Identify which cell holds the provided text, then report its [x, y] central coordinate. 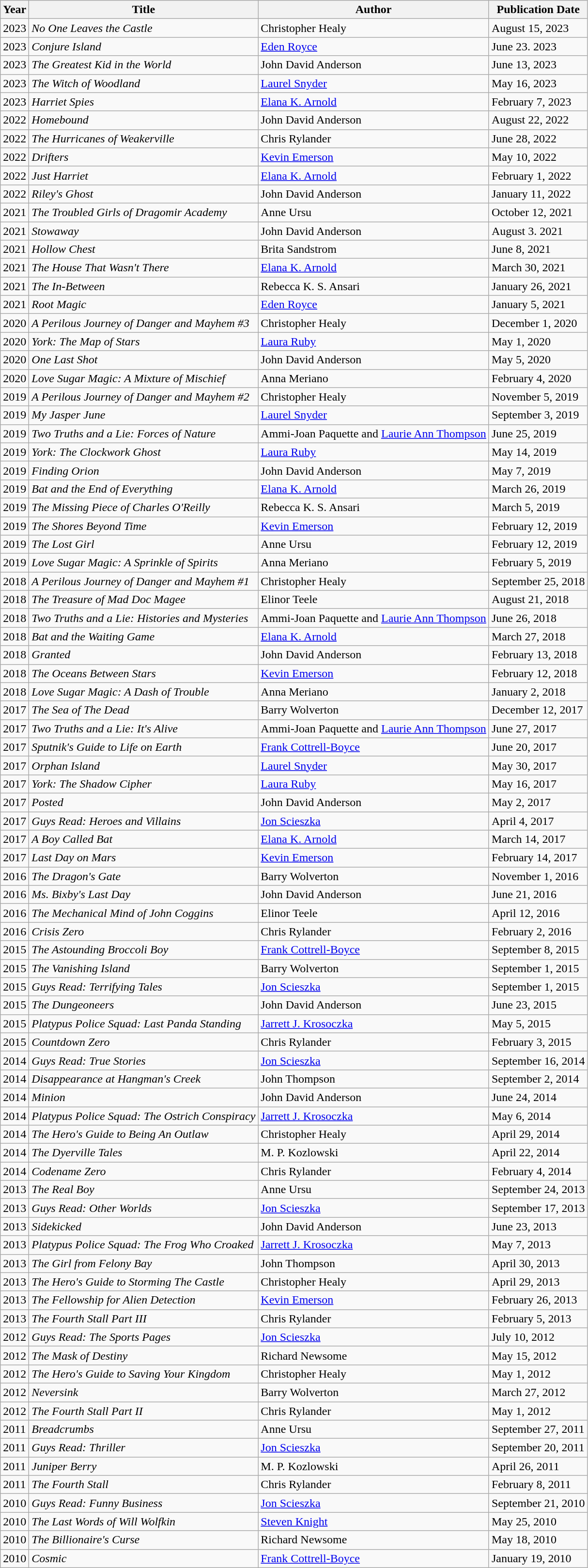
The Fellowship for Alien Detection [143, 1300]
The Dungeoneers [143, 1005]
June 8, 2021 [538, 249]
A Boy Called Bat [143, 839]
Guys Read: The Sports Pages [143, 1337]
Harriet Spies [143, 102]
May 18, 2010 [538, 1540]
June 21, 2016 [538, 895]
January 5, 2021 [538, 305]
The Missing Piece of Charles O'Reilly [143, 507]
The Vanishing Island [143, 968]
The Sea of The Dead [143, 710]
Guys Read: Other Worlds [143, 1208]
May 6, 2014 [538, 1116]
February 2, 2016 [538, 931]
September 25, 2018 [538, 581]
May 1, 2020 [538, 342]
June 24, 2014 [538, 1097]
Stowaway [143, 231]
June 26, 2018 [538, 618]
Ms. Bixby's Last Day [143, 895]
February 5, 2013 [538, 1319]
Disappearance at Hangman's Creek [143, 1079]
The Astounding Broccoli Boy [143, 950]
Love Sugar Magic: A Sprinkle of Spirits [143, 563]
Root Magic [143, 305]
Steven Knight [374, 1521]
June 20, 2017 [538, 747]
Bat and the End of Everything [143, 489]
Homebound [143, 120]
August 15, 2023 [538, 28]
The Shores Beyond Time [143, 526]
February 13, 2018 [538, 655]
March 30, 2021 [538, 268]
Platypus Police Squad: Last Panda Standing [143, 1024]
September 24, 2013 [538, 1190]
March 27, 2012 [538, 1392]
February 12, 2018 [538, 673]
The Mask of Destiny [143, 1355]
Love Sugar Magic: A Dash of Trouble [143, 692]
October 12, 2021 [538, 212]
May 15, 2012 [538, 1355]
April 29, 2013 [538, 1282]
Sputnik's Guide to Life on Earth [143, 747]
September 20, 2011 [538, 1448]
Finding Orion [143, 470]
May 25, 2010 [538, 1521]
Codename Zero [143, 1171]
Just Harriet [143, 175]
September 2, 2014 [538, 1079]
No One Leaves the Castle [143, 28]
The Hero's Guide to Storming The Castle [143, 1282]
September 27, 2011 [538, 1429]
May 16, 2017 [538, 784]
Guys Read: Thriller [143, 1448]
February 4, 2014 [538, 1171]
Guys Read: Heroes and Villains [143, 821]
May 7, 2013 [538, 1245]
April 30, 2013 [538, 1263]
The Billionaire's Curse [143, 1540]
February 3, 2015 [538, 1042]
September 8, 2015 [538, 950]
The Greatest Kid in the World [143, 65]
January 26, 2021 [538, 286]
The House That Wasn't There [143, 268]
York: The Map of Stars [143, 342]
Year [15, 10]
The Lost Girl [143, 544]
June 23. 2023 [538, 47]
March 14, 2017 [538, 839]
The Hero's Guide to Saving Your Kingdom [143, 1374]
Guys Read: Funny Business [143, 1503]
The Witch of Woodland [143, 83]
February 7, 2023 [538, 102]
June 25, 2019 [538, 434]
Two Truths and a Lie: It's Alive [143, 729]
August 22, 2022 [538, 120]
Bat and the Waiting Game [143, 637]
May 14, 2019 [538, 452]
The In-Between [143, 286]
May 16, 2023 [538, 83]
The Fourth Stall Part II [143, 1411]
Crisis Zero [143, 931]
The Troubled Girls of Dragomir Academy [143, 212]
June 13, 2023 [538, 65]
Guys Read: Terrifying Tales [143, 987]
April 4, 2017 [538, 821]
My Jasper June [143, 415]
Breadcrumbs [143, 1429]
June 23, 2013 [538, 1226]
Orphan Island [143, 765]
The Last Words of Will Wolfkin [143, 1521]
January 11, 2022 [538, 194]
One Last Shot [143, 360]
The Fourth Stall [143, 1485]
Author [374, 10]
April 12, 2016 [538, 913]
Sidekicked [143, 1226]
May 10, 2022 [538, 157]
February 26, 2013 [538, 1300]
The Mechanical Mind of John Coggins [143, 913]
February 1, 2022 [538, 175]
February 5, 2019 [538, 563]
A Perilous Journey of Danger and Mayhem #2 [143, 397]
March 27, 2018 [538, 637]
May 7, 2019 [538, 470]
November 5, 2019 [538, 397]
Two Truths and a Lie: Forces of Nature [143, 434]
February 4, 2020 [538, 378]
April 29, 2014 [538, 1134]
September 17, 2013 [538, 1208]
A Perilous Journey of Danger and Mayhem #1 [143, 581]
Riley's Ghost [143, 194]
May 5, 2015 [538, 1024]
September 21, 2010 [538, 1503]
The Dragon's Gate [143, 876]
A Perilous Journey of Danger and Mayhem #3 [143, 323]
June 23, 2015 [538, 1005]
Granted [143, 655]
The Hero's Guide to Being An Outlaw [143, 1134]
December 1, 2020 [538, 323]
The Dyerville Tales [143, 1153]
September 3, 2019 [538, 415]
The Hurricanes of Weakerville [143, 139]
Brita Sandstrom [374, 249]
The Real Boy [143, 1190]
May 30, 2017 [538, 765]
Posted [143, 802]
Guys Read: True Stories [143, 1060]
Conjure Island [143, 47]
January 2, 2018 [538, 692]
November 1, 2016 [538, 876]
Two Truths and a Lie: Histories and Mysteries [143, 618]
February 8, 2011 [538, 1485]
May 5, 2020 [538, 360]
Love Sugar Magic: A Mixture of Mischief [143, 378]
Hollow Chest [143, 249]
The Treasure of Mad Doc Magee [143, 600]
March 26, 2019 [538, 489]
June 27, 2017 [538, 729]
Countdown Zero [143, 1042]
Last Day on Mars [143, 858]
York: The Shadow Cipher [143, 784]
Juniper Berry [143, 1466]
Publication Date [538, 10]
Drifters [143, 157]
The Girl from Felony Bay [143, 1263]
Neversink [143, 1392]
York: The Clockwork Ghost [143, 452]
Cosmic [143, 1558]
December 12, 2017 [538, 710]
May 2, 2017 [538, 802]
April 26, 2011 [538, 1466]
July 10, 2012 [538, 1337]
Platypus Police Squad: The Ostrich Conspiracy [143, 1116]
The Fourth Stall Part III [143, 1319]
March 5, 2019 [538, 507]
Title [143, 10]
Minion [143, 1097]
August 21, 2018 [538, 600]
June 28, 2022 [538, 139]
The Oceans Between Stars [143, 673]
February 14, 2017 [538, 858]
January 19, 2010 [538, 1558]
Platypus Police Squad: The Frog Who Croaked [143, 1245]
September 16, 2014 [538, 1060]
April 22, 2014 [538, 1153]
August 3. 2021 [538, 231]
